Find where the given text appears and provide that cell's center as (X, Y) coordinate. 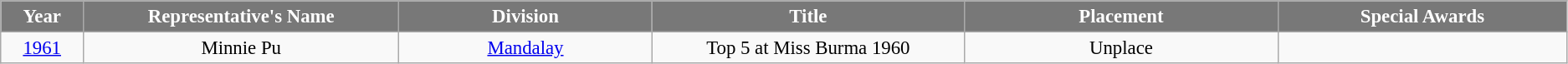
Placement (1121, 17)
Special Awards (1422, 17)
Representative's Name (241, 17)
Division (525, 17)
1961 (42, 48)
Mandalay (525, 48)
Unplace (1121, 48)
Top 5 at Miss Burma 1960 (808, 48)
Title (808, 17)
Minnie Pu (241, 48)
Year (42, 17)
